Identify which cell holds the provided text, then report its [x, y] central coordinate. 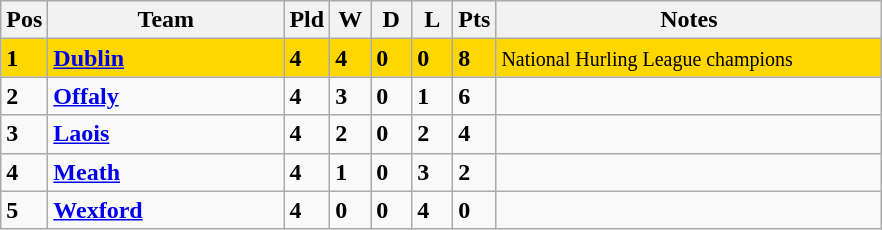
National Hurling League champions [689, 58]
Notes [689, 20]
L [432, 20]
5 [24, 210]
Meath [166, 172]
Pld [307, 20]
Offaly [166, 96]
Wexford [166, 210]
Pts [474, 20]
Dublin [166, 58]
W [350, 20]
6 [474, 96]
D [392, 20]
8 [474, 58]
Laois [166, 134]
Pos [24, 20]
Team [166, 20]
